Pinpoint the cell where the given text exists, returning its [x, y] midpoint coordinate. 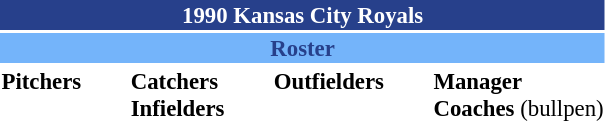
1990 Kansas City Royals [302, 15]
Roster [302, 48]
